Search for the cell housing the specified text and yield its [x, y] center coordinate. 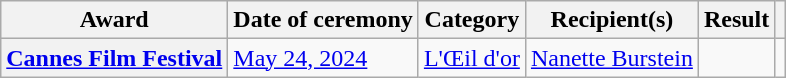
Result [736, 20]
Cannes Film Festival [114, 58]
Category [472, 20]
L'Œil d'or [472, 58]
Date of ceremony [324, 20]
Recipient(s) [612, 20]
Nanette Burstein [612, 58]
Award [114, 20]
May 24, 2024 [324, 58]
